Determine the [X, Y] coordinate at the center of the cell enclosing the given text.  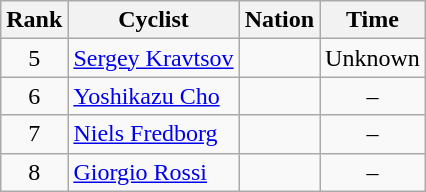
Sergey Kravtsov [154, 58]
Yoshikazu Cho [154, 96]
7 [34, 134]
Time [373, 20]
Nation [279, 20]
6 [34, 96]
Cyclist [154, 20]
5 [34, 58]
Unknown [373, 58]
8 [34, 172]
Niels Fredborg [154, 134]
Giorgio Rossi [154, 172]
Rank [34, 20]
